Detect which cell encompasses the target text, then output its (x, y) center coordinate. 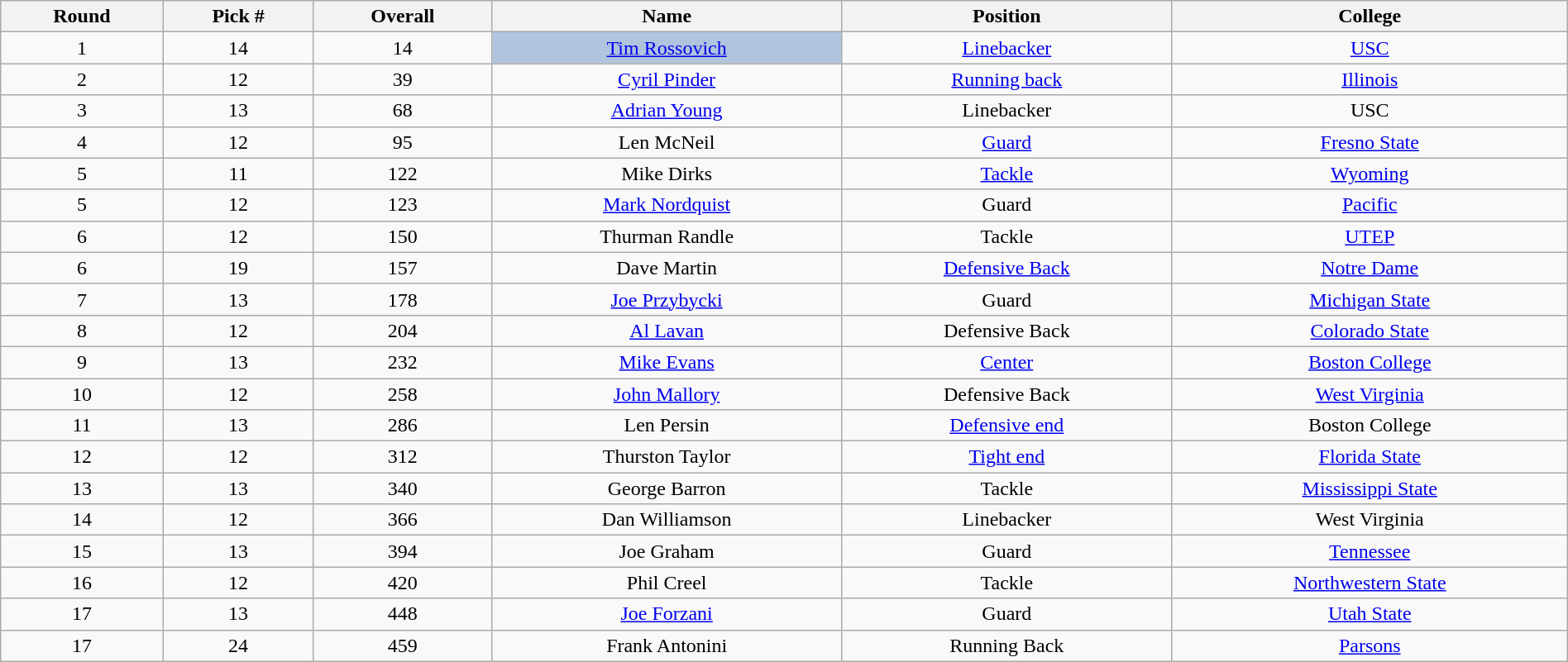
Dan Williamson (667, 520)
Name (667, 17)
Thurman Randle (667, 236)
Position (1006, 17)
258 (403, 394)
Tim Rossovich (667, 48)
UTEP (1370, 236)
4 (82, 142)
Pick # (238, 17)
Tennessee (1370, 551)
Frank Antonini (667, 645)
95 (403, 142)
Joe Forzani (667, 614)
Phil Creel (667, 583)
Len McNeil (667, 142)
15 (82, 551)
16 (82, 583)
459 (403, 645)
Dave Martin (667, 268)
John Mallory (667, 394)
Len Persin (667, 426)
204 (403, 331)
Wyoming (1370, 174)
Utah State (1370, 614)
150 (403, 236)
Colorado State (1370, 331)
Overall (403, 17)
College (1370, 17)
Mark Nordquist (667, 205)
Fresno State (1370, 142)
Parsons (1370, 645)
Pacific (1370, 205)
394 (403, 551)
286 (403, 426)
Running back (1006, 79)
Florida State (1370, 457)
Northwestern State (1370, 583)
Round (82, 17)
Mississippi State (1370, 488)
420 (403, 583)
68 (403, 111)
366 (403, 520)
157 (403, 268)
9 (82, 362)
10 (82, 394)
178 (403, 299)
Defensive end (1006, 426)
448 (403, 614)
Joe Przybycki (667, 299)
3 (82, 111)
Adrian Young (667, 111)
Joe Graham (667, 551)
8 (82, 331)
2 (82, 79)
Notre Dame (1370, 268)
George Barron (667, 488)
122 (403, 174)
Illinois (1370, 79)
340 (403, 488)
Mike Dirks (667, 174)
Mike Evans (667, 362)
123 (403, 205)
Michigan State (1370, 299)
Tight end (1006, 457)
19 (238, 268)
24 (238, 645)
7 (82, 299)
Cyril Pinder (667, 79)
Running Back (1006, 645)
Center (1006, 362)
232 (403, 362)
39 (403, 79)
312 (403, 457)
Al Lavan (667, 331)
Thurston Taylor (667, 457)
1 (82, 48)
